Locate the cell with the specified text and output its (x, y) center coordinate. 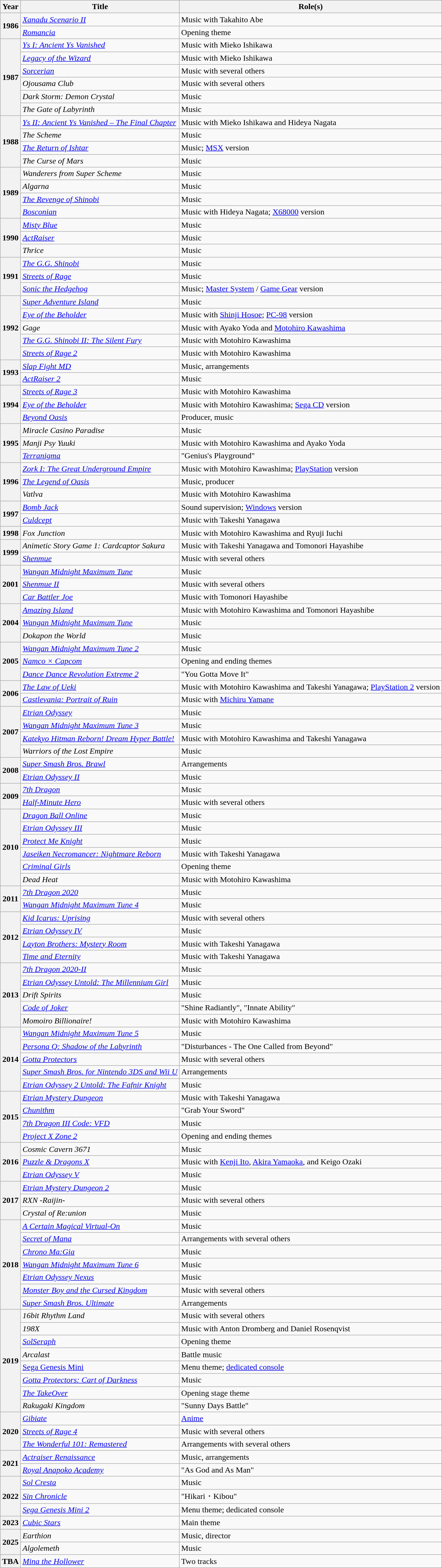
Xanadu Scenario II (100, 20)
2016 (10, 1162)
Dead Heat (100, 879)
1990 (10, 238)
Super Smash Bros. Ultimate (100, 1303)
Super Smash Bros. Brawl (100, 764)
Battle music (311, 1354)
Etrian Odyssey V (100, 1174)
Vatlva (100, 494)
Streets of Rage 4 (100, 1431)
Criminal Girls (100, 867)
TBA (10, 1561)
2011 (10, 899)
Cosmic Cavern 3671 (100, 1149)
The TakeOver (100, 1393)
Algarna (100, 186)
Etrian Mystery Dungeon 2 (100, 1187)
Etrian Odyssey IV (100, 931)
Gibiate (100, 1419)
2025 (10, 1542)
Two tracks (311, 1561)
Music with Motohiro Kawashima and Takeshi Yanagawa; PlayStation 2 version (311, 687)
SolSeraph (100, 1341)
Algolemeth (100, 1548)
Layton Brothers: Mystery Room (100, 943)
Zork I: The Great Underground Empire (100, 469)
Music; MSX version (311, 148)
Miracle Casino Paradise (100, 430)
Car Battler Joe (100, 597)
2005 (10, 661)
Crystal of Re:union (100, 1213)
Drift Spirits (100, 995)
Chunithm (100, 1110)
1995 (10, 443)
Title (100, 7)
Music with Motohiro Kawashima; PlayStation version (311, 469)
Chrono Ma:Gia (100, 1252)
The G.G. Shinobi II: The Silent Fury (100, 340)
2018 (10, 1265)
Super Smash Bros. for Nintendo 3DS and Wii U (100, 1072)
Terranigma (100, 456)
2014 (10, 1059)
Legacy of the Wizard (100, 58)
Sorcerian (100, 71)
Sound supervision; Windows version (311, 507)
Etrian Mystery Dungeon (100, 1098)
2001 (10, 584)
The Curse of Mars (100, 161)
Time and Eternity (100, 956)
The Revenge of Shinobi (100, 199)
1988 (10, 141)
Bomb Jack (100, 507)
Dark Storm: Demon Crystal (100, 96)
Music with Ayako Yoda and Motohiro Kawashima (311, 327)
2013 (10, 995)
Music with Hideya Nagata; X68000 version (311, 212)
Half-Minute Hero (100, 803)
Jaseiken Necromancer: Nightmare Reborn (100, 854)
"Shine Radiantly", "Innate Ability" (311, 1008)
Music with Motohiro Kawashima and Ayako Yoda (311, 443)
"You Gotta Move It" (311, 674)
Shenmue (100, 558)
"Disturbances - The One Called from Beyond" (311, 1046)
ActRaiser 2 (100, 379)
Puzzle & Dragons X (100, 1162)
RXN -Raijin- (100, 1200)
Animetic Story Game 1: Cardcaptor Sakura (100, 546)
7th Dragon 2020 (100, 892)
Momoiro Billionaire! (100, 1021)
2009 (10, 796)
7th Dragon 2020-II (100, 969)
Etrian Odyssey II (100, 777)
Amazing Island (100, 610)
Producer, music (311, 417)
2010 (10, 847)
Super Adventure Island (100, 302)
Streets of Rage (100, 276)
1999 (10, 552)
Castlevania: Portrait of Ruin (100, 700)
Protect Me Knight (100, 841)
The Gate of Labyrinth (100, 109)
Music with Anton Dromberg and Daniel Rosenqvist (311, 1329)
2021 (10, 1463)
Etrian Odyssey III (100, 828)
Wangan Midnight Maximum Tune 6 (100, 1265)
Wanderers from Super Scheme (100, 174)
Sega Genesis Mini 2 (100, 1510)
The G.G. Shinobi (100, 263)
Secret of Mana (100, 1239)
Music with Mieko Ishikawa and Hideya Nagata (311, 122)
Sin Chronicle (100, 1497)
Katekyo Hitman Reborn! Dream Hyper Battle! (100, 738)
1997 (10, 514)
198X (100, 1329)
"Genius's Playground" (311, 456)
ActRaiser (100, 238)
"As God and As Man" (311, 1470)
Music with Motohiro Kawashima and Tomonori Hayashibe (311, 610)
Fox Junction (100, 533)
Sonic the Hedgehog (100, 289)
Role(s) (311, 7)
Etrian Odyssey 2 Untold: The Fafnir Knight (100, 1085)
Project X Zone 2 (100, 1136)
1996 (10, 482)
Ojousama Club (100, 84)
Warriors of the Lost Empire (100, 751)
Opening stage theme (311, 1393)
The Return of Ishtar (100, 148)
Music with Kenji Ito, Akira Yamaoka, and Keigo Ozaki (311, 1162)
Music, director (311, 1536)
Wangan Midnight Maximum Tune 5 (100, 1034)
1991 (10, 276)
Culdcept (100, 520)
Code of Joker (100, 1008)
The Scheme (100, 135)
Streets of Rage 2 (100, 353)
Cubic Stars (100, 1523)
Dance Dance Revolution Extreme 2 (100, 674)
1994 (10, 405)
Music, producer (311, 482)
Year (10, 7)
2022 (10, 1497)
Beyond Oasis (100, 417)
Gotta Protectors: Cart of Darkness (100, 1380)
The Law of Ueki (100, 687)
Persona Q: Shadow of the Labyrinth (100, 1046)
Ys I: Ancient Ys Vanished (100, 45)
Music with Motohiro Kawashima and Takeshi Yanagawa (311, 738)
Arcalast (100, 1354)
Dragon Ball Online (100, 815)
1989 (10, 193)
Ys II: Ancient Ys Vanished – The Final Chapter (100, 122)
"Sunny Days Battle" (311, 1406)
Music; Master System / Game Gear version (311, 289)
2015 (10, 1117)
Bosconian (100, 212)
Music with Motohiro Kawashima; Sega CD version (311, 405)
A Certain Magical Virtual-On (100, 1226)
Actraiser Renaissance (100, 1457)
1998 (10, 533)
2017 (10, 1200)
Music with Takeshi Yanagawa and Tomonori Hayashibe (311, 546)
1993 (10, 372)
Mina the Hollower (100, 1561)
Slap Fight MD (100, 366)
Music with Michiru Yamane (311, 700)
Dokapon the World (100, 636)
2012 (10, 937)
Royal Anapoko Academy (100, 1470)
Thrice (100, 251)
2006 (10, 693)
7th Dragon (100, 790)
Misty Blue (100, 225)
16bit Rhythm Land (100, 1316)
Monster Boy and the Cursed Kingdom (100, 1290)
Music with Tomonori Hayashibe (311, 597)
2008 (10, 770)
Wangan Midnight Maximum Tune 2 (100, 648)
1986 (10, 26)
Romancia (100, 32)
Etrian Odyssey (100, 713)
7th Dragon III Code: VFD (100, 1123)
"Hikari・Kibou" (311, 1497)
Anime (311, 1419)
Music with Takahito Abe (311, 20)
Gotta Protectors (100, 1059)
The Wonderful 101: Remastered (100, 1444)
Earthion (100, 1536)
Etrian Odyssey Untold: The Millennium Girl (100, 982)
Sol Cresta (100, 1483)
1987 (10, 77)
Main theme (311, 1523)
2007 (10, 732)
Wangan Midnight Maximum Tune 4 (100, 905)
Wangan Midnight Maximum Tune 3 (100, 725)
Etrian Odyssey Nexus (100, 1277)
Music with Shinji Hosoe; PC-98 version (311, 315)
Kid Icarus: Uprising (100, 918)
"Grab Your Sword" (311, 1110)
2023 (10, 1523)
Streets of Rage 3 (100, 392)
Sega Genesis Mini (100, 1367)
Shenmue II (100, 584)
2020 (10, 1431)
Manji Psy Yuuki (100, 443)
2019 (10, 1361)
1992 (10, 327)
Namco × Capcom (100, 661)
The Legend of Oasis (100, 482)
Rakugaki Kingdom (100, 1406)
Gage (100, 327)
2004 (10, 623)
Music with Motohiro Kawashima and Ryuji Iuchi (311, 533)
